Pinpoint the cell where the given text exists, returning its [x, y] midpoint coordinate. 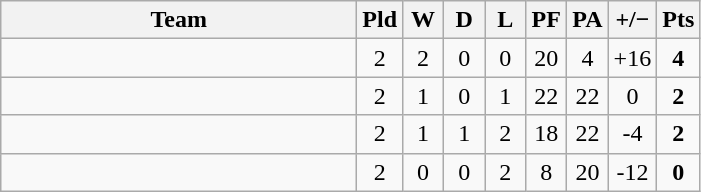
-4 [632, 134]
Pts [678, 20]
PF [546, 20]
Team [179, 20]
L [506, 20]
D [464, 20]
Pld [380, 20]
+/− [632, 20]
+16 [632, 58]
-12 [632, 172]
W [424, 20]
8 [546, 172]
PA [588, 20]
18 [546, 134]
